Return the [X, Y] coordinate for the center point of the cell that contains the specified text.  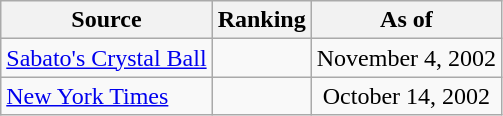
October 14, 2002 [406, 96]
Source [106, 20]
Ranking [262, 20]
Sabato's Crystal Ball [106, 58]
New York Times [106, 96]
As of [406, 20]
November 4, 2002 [406, 58]
